Locate the cell with the specified text and output its (x, y) center coordinate. 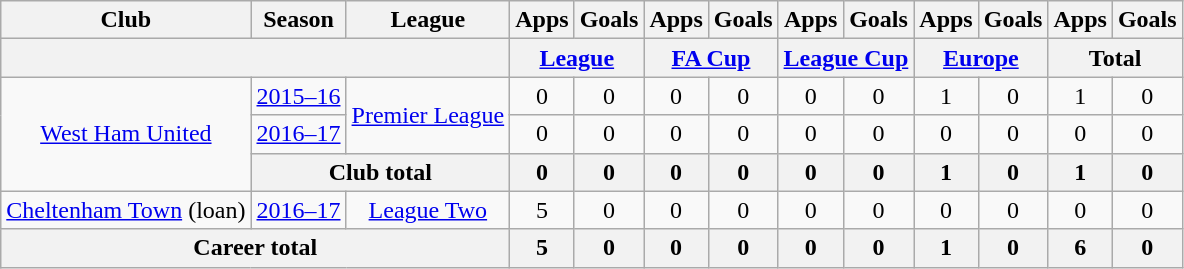
West Ham United (126, 134)
6 (1080, 248)
Europe (981, 58)
Cheltenham Town (loan) (126, 210)
League Cup (846, 58)
Season (298, 20)
Total (1115, 58)
League Two (428, 210)
Career total (256, 248)
2015–16 (298, 96)
Club (126, 20)
Premier League (428, 115)
Club total (380, 172)
FA Cup (711, 58)
